Locate the cell with the specified text and output its [X, Y] center coordinate. 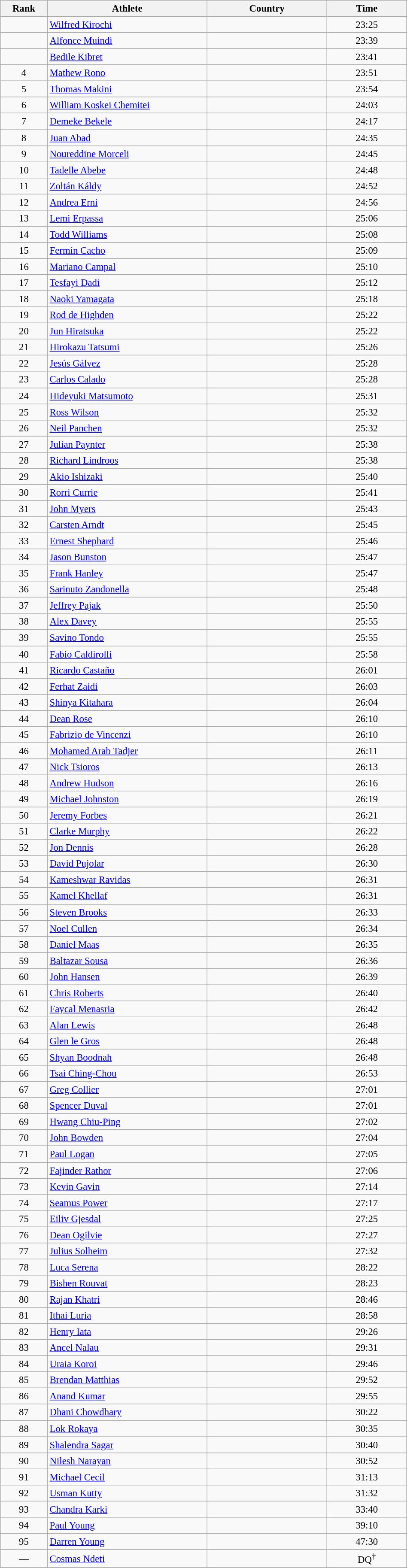
26:04 [367, 702]
Seamus Power [127, 1203]
88 [24, 1428]
27:04 [367, 1138]
32 [24, 525]
89 [24, 1445]
Fabio Caldirolli [127, 654]
— [24, 1559]
30:22 [367, 1413]
58 [24, 944]
24 [24, 396]
25:43 [367, 509]
55 [24, 896]
Dhani Chowdhary [127, 1413]
Ross Wilson [127, 412]
Kevin Gavin [127, 1186]
Dean Rose [127, 719]
27:27 [367, 1235]
26:39 [367, 977]
26:19 [367, 799]
77 [24, 1251]
64 [24, 1041]
Jason Bunston [127, 557]
Ancel Nalau [127, 1348]
17 [24, 283]
29:55 [367, 1396]
6 [24, 105]
30 [24, 493]
28 [24, 461]
Dean Ogilvie [127, 1235]
Uraia Koroi [127, 1364]
70 [24, 1138]
DQ† [367, 1559]
23:51 [367, 73]
62 [24, 1009]
Michael Johnston [127, 799]
Hirokazu Tatsumi [127, 347]
24:45 [367, 154]
Jeffrey Pajak [127, 606]
25 [24, 412]
31:13 [367, 1477]
25:40 [367, 476]
29:46 [367, 1364]
Fabrizio de Vincenzi [127, 735]
John Hansen [127, 977]
43 [24, 702]
37 [24, 606]
28:46 [367, 1299]
Alfonce Muindi [127, 41]
Carlos Calado [127, 380]
46 [24, 751]
Henry Iata [127, 1332]
85 [24, 1380]
78 [24, 1267]
66 [24, 1074]
91 [24, 1477]
26:21 [367, 816]
Thomas Makini [127, 89]
Shinya Kitahara [127, 702]
Ricardo Castaño [127, 670]
24:52 [367, 186]
Glen le Gros [127, 1041]
Darren Young [127, 1541]
Mohamed Arab Tadjer [127, 751]
59 [24, 961]
Usman Kutty [127, 1493]
39 [24, 638]
23:39 [367, 41]
Jun Hiratsuka [127, 331]
Ferhat Zaidi [127, 686]
76 [24, 1235]
41 [24, 670]
39:10 [367, 1526]
93 [24, 1509]
27 [24, 444]
47 [24, 767]
5 [24, 89]
Mariano Campal [127, 267]
23:25 [367, 25]
Chris Roberts [127, 993]
Jeremy Forbes [127, 816]
24:17 [367, 121]
Cosmas Ndeti [127, 1559]
William Koskei Chemitei [127, 105]
52 [24, 848]
Baltazar Sousa [127, 961]
30:35 [367, 1428]
Hideyuki Matsumoto [127, 396]
26:13 [367, 767]
9 [24, 154]
29:31 [367, 1348]
27:06 [367, 1171]
29:52 [367, 1380]
24:03 [367, 105]
Juan Abad [127, 138]
75 [24, 1219]
20 [24, 331]
Paul Logan [127, 1154]
84 [24, 1364]
Fajinder Rathor [127, 1171]
14 [24, 234]
40 [24, 654]
26 [24, 428]
25:12 [367, 283]
24:48 [367, 170]
92 [24, 1493]
Daniel Maas [127, 944]
Todd Williams [127, 234]
Carsten Arndt [127, 525]
69 [24, 1122]
David Pujolar [127, 864]
Time [367, 9]
25:06 [367, 218]
26:01 [367, 670]
29:26 [367, 1332]
Richard Lindroos [127, 461]
Lok Rokaya [127, 1428]
13 [24, 218]
22 [24, 364]
87 [24, 1413]
67 [24, 1090]
26:40 [367, 993]
Tsai Ching-Chou [127, 1074]
25:50 [367, 606]
Country [267, 9]
Nilesh Narayan [127, 1461]
7 [24, 121]
27:05 [367, 1154]
80 [24, 1299]
25:48 [367, 589]
Ernest Shephard [127, 541]
28:22 [367, 1267]
72 [24, 1171]
73 [24, 1186]
35 [24, 573]
33 [24, 541]
71 [24, 1154]
Naoki Yamagata [127, 299]
26:53 [367, 1074]
Clarke Murphy [127, 831]
Eiliv Gjesdal [127, 1219]
Lemi Erpassa [127, 218]
Greg Collier [127, 1090]
Paul Young [127, 1526]
27:14 [367, 1186]
18 [24, 299]
26:34 [367, 928]
26:42 [367, 1009]
Savino Tondo [127, 638]
Jon Dennis [127, 848]
27:02 [367, 1122]
Mathew Rono [127, 73]
25:18 [367, 299]
51 [24, 831]
Rajan Khatri [127, 1299]
26:22 [367, 831]
25:09 [367, 251]
Tesfayi Dadi [127, 283]
Shalendra Sagar [127, 1445]
25:31 [367, 396]
26:30 [367, 864]
8 [24, 138]
Tadelle Abebe [127, 170]
68 [24, 1106]
Fermín Cacho [127, 251]
19 [24, 315]
81 [24, 1316]
33:40 [367, 1509]
25:45 [367, 525]
38 [24, 622]
28:58 [367, 1316]
25:26 [367, 347]
26:33 [367, 912]
Anand Kumar [127, 1396]
83 [24, 1348]
Demeke Bekele [127, 121]
23:41 [367, 57]
50 [24, 816]
24:35 [367, 138]
Shyan Boodnah [127, 1058]
Alex Davey [127, 622]
23 [24, 380]
Rank [24, 9]
Hwang Chiu-Ping [127, 1122]
44 [24, 719]
Michael Cecil [127, 1477]
25:46 [367, 541]
Andrea Erni [127, 202]
4 [24, 73]
Spencer Duval [127, 1106]
Sarinuto Zandonella [127, 589]
Frank Hanley [127, 573]
65 [24, 1058]
28:23 [367, 1283]
Athlete [127, 9]
John Bowden [127, 1138]
74 [24, 1203]
21 [24, 347]
Rod de Highden [127, 315]
10 [24, 170]
25:08 [367, 234]
Rorri Currie [127, 493]
15 [24, 251]
Neil Panchen [127, 428]
31:32 [367, 1493]
Andrew Hudson [127, 783]
94 [24, 1526]
Noureddine Morceli [127, 154]
36 [24, 589]
26:11 [367, 751]
61 [24, 993]
Wilfred Kirochi [127, 25]
Akio Ishizaki [127, 476]
25:10 [367, 267]
54 [24, 880]
Faycal Menasria [127, 1009]
Alan Lewis [127, 1025]
63 [24, 1025]
26:03 [367, 686]
29 [24, 476]
12 [24, 202]
30:52 [367, 1461]
90 [24, 1461]
Jesús Gálvez [127, 364]
Chandra Karki [127, 1509]
27:25 [367, 1219]
42 [24, 686]
26:28 [367, 848]
53 [24, 864]
Ithai Luria [127, 1316]
26:36 [367, 961]
Julius Solheim [127, 1251]
82 [24, 1332]
Steven Brooks [127, 912]
27:17 [367, 1203]
11 [24, 186]
Kamel Khellaf [127, 896]
48 [24, 783]
Brendan Matthias [127, 1380]
Bedile Kibret [127, 57]
Kameshwar Ravidas [127, 880]
Zoltán Káldy [127, 186]
Noel Cullen [127, 928]
26:16 [367, 783]
Bishen Rouvat [127, 1283]
30:40 [367, 1445]
25:41 [367, 493]
Luca Serena [127, 1267]
60 [24, 977]
47:30 [367, 1541]
49 [24, 799]
79 [24, 1283]
95 [24, 1541]
25:58 [367, 654]
31 [24, 509]
86 [24, 1396]
16 [24, 267]
45 [24, 735]
56 [24, 912]
26:35 [367, 944]
27:32 [367, 1251]
Julian Paynter [127, 444]
Nick Tsioros [127, 767]
24:56 [367, 202]
34 [24, 557]
57 [24, 928]
John Myers [127, 509]
23:54 [367, 89]
